Identify which cell holds the provided text, then report its [X, Y] central coordinate. 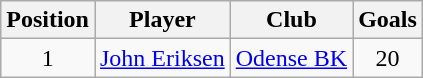
1 [48, 58]
20 [388, 58]
John Eriksen [162, 58]
Goals [388, 20]
Club [291, 20]
Odense BK [291, 58]
Position [48, 20]
Player [162, 20]
